Find where the given text appears and provide that cell's center as [x, y] coordinate. 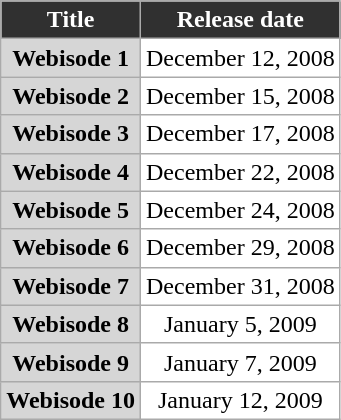
Webisode 6 [71, 248]
Release date [241, 20]
Webisode 9 [71, 362]
Webisode 8 [71, 324]
Webisode 2 [71, 96]
January 5, 2009 [241, 324]
December 12, 2008 [241, 58]
December 24, 2008 [241, 210]
December 17, 2008 [241, 134]
Webisode 3 [71, 134]
Webisode 5 [71, 210]
December 29, 2008 [241, 248]
Webisode 10 [71, 400]
Webisode 4 [71, 172]
Webisode 7 [71, 286]
January 7, 2009 [241, 362]
December 31, 2008 [241, 286]
December 15, 2008 [241, 96]
January 12, 2009 [241, 400]
Webisode 1 [71, 58]
December 22, 2008 [241, 172]
Title [71, 20]
